Detect which cell encompasses the target text, then output its (X, Y) center coordinate. 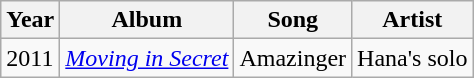
Song (293, 20)
Amazinger (293, 58)
Album (147, 20)
Year (30, 20)
Moving in Secret (147, 58)
2011 (30, 58)
Artist (412, 20)
Hana's solo (412, 58)
